Return (X, Y) of the center of cell containing provided text 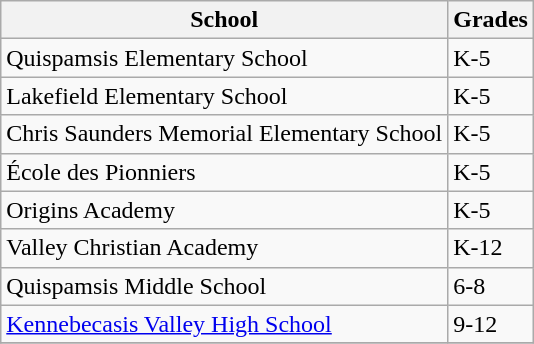
Origins Academy (224, 210)
9-12 (491, 324)
École des Pionniers (224, 172)
K-12 (491, 248)
School (224, 20)
Grades (491, 20)
Quispamsis Middle School (224, 286)
Chris Saunders Memorial Elementary School (224, 134)
Lakefield Elementary School (224, 96)
Kennebecasis Valley High School (224, 324)
Quispamsis Elementary School (224, 58)
Valley Christian Academy (224, 248)
6-8 (491, 286)
